Determine the (X, Y) coordinate at the center of the cell enclosing the given text.  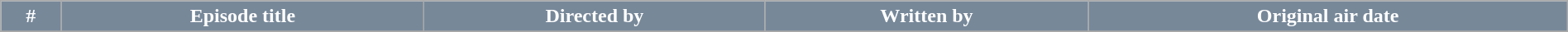
# (31, 16)
Original air date (1328, 16)
Episode title (243, 16)
Written by (926, 16)
Directed by (595, 16)
